Return [X, Y] of the center of cell containing provided text 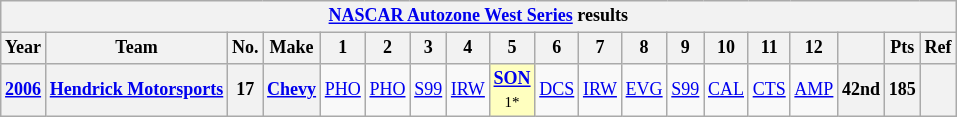
Team [136, 48]
2006 [24, 90]
5 [512, 48]
10 [726, 48]
42nd [862, 90]
185 [902, 90]
CTS [769, 90]
11 [769, 48]
17 [246, 90]
12 [814, 48]
Ref [938, 48]
Year [24, 48]
Chevy [292, 90]
EVG [644, 90]
7 [600, 48]
6 [557, 48]
CAL [726, 90]
AMP [814, 90]
Hendrick Motorsports [136, 90]
4 [468, 48]
1 [342, 48]
2 [388, 48]
No. [246, 48]
DCS [557, 90]
3 [428, 48]
8 [644, 48]
SON1* [512, 90]
Pts [902, 48]
Make [292, 48]
NASCAR Autozone West Series results [478, 16]
9 [686, 48]
